Provide the (X, Y) coordinate of the cell's center where the given text is located.  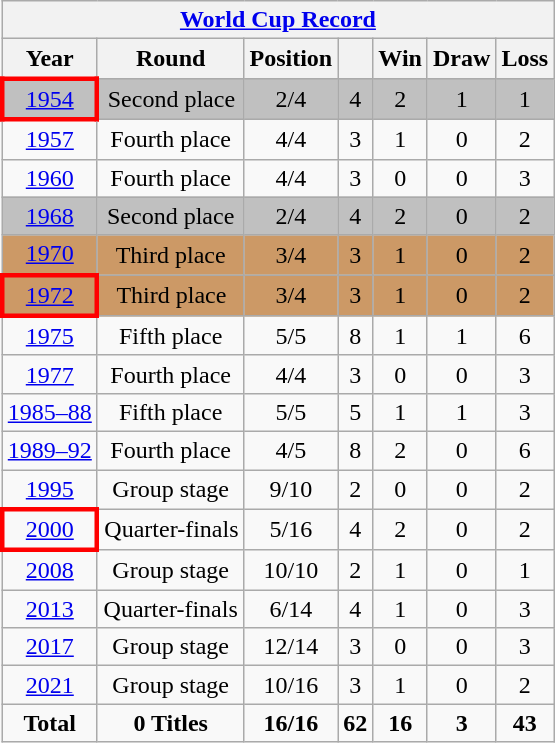
1954 (50, 98)
0 Titles (170, 723)
Draw (461, 59)
4/5 (291, 450)
1975 (50, 336)
World Cup Record (278, 20)
6/14 (291, 609)
16 (400, 723)
10/10 (291, 570)
Loss (525, 59)
1957 (50, 139)
16/16 (291, 723)
Round (170, 59)
2008 (50, 570)
Total (50, 723)
Win (400, 59)
5 (356, 412)
Position (291, 59)
1977 (50, 374)
1995 (50, 490)
62 (356, 723)
1972 (50, 296)
10/16 (291, 685)
1985–88 (50, 412)
5/16 (291, 530)
1960 (50, 178)
2021 (50, 685)
9/10 (291, 490)
12/14 (291, 647)
2000 (50, 530)
1968 (50, 216)
43 (525, 723)
1989–92 (50, 450)
1970 (50, 255)
2017 (50, 647)
2013 (50, 609)
Year (50, 59)
